Return (x, y) of the center of cell containing provided text 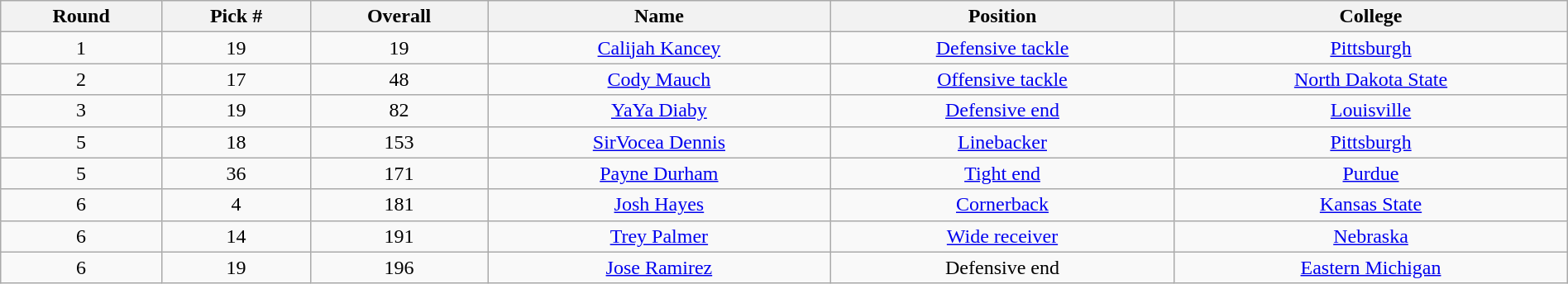
Defensive tackle (1002, 48)
17 (236, 79)
Linebacker (1002, 142)
Position (1002, 17)
153 (399, 142)
Cornerback (1002, 205)
2 (81, 79)
Trey Palmer (660, 236)
Cody Mauch (660, 79)
Calijah Kancey (660, 48)
196 (399, 267)
North Dakota State (1371, 79)
Tight end (1002, 173)
3 (81, 111)
Jose Ramirez (660, 267)
Nebraska (1371, 236)
Josh Hayes (660, 205)
Pick # (236, 17)
4 (236, 205)
Kansas State (1371, 205)
48 (399, 79)
College (1371, 17)
1 (81, 48)
Round (81, 17)
Purdue (1371, 173)
181 (399, 205)
18 (236, 142)
Wide receiver (1002, 236)
SirVocea Dennis (660, 142)
Eastern Michigan (1371, 267)
Overall (399, 17)
36 (236, 173)
82 (399, 111)
Louisville (1371, 111)
Payne Durham (660, 173)
191 (399, 236)
YaYa Diaby (660, 111)
14 (236, 236)
Name (660, 17)
Offensive tackle (1002, 79)
171 (399, 173)
